Scan for the cell matching the given text and deliver its (x, y) coordinate at center. 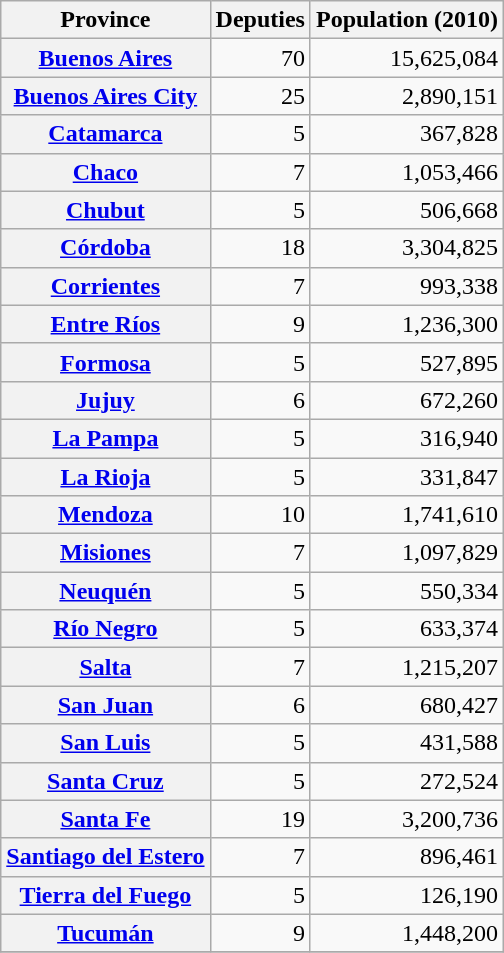
Santa Fe (106, 819)
Catamarca (106, 134)
Córdoba (106, 248)
527,895 (406, 362)
1,236,300 (406, 324)
431,588 (406, 743)
Mendoza (106, 515)
70 (260, 58)
Santiago del Estero (106, 857)
25 (260, 96)
La Pampa (106, 438)
1,097,829 (406, 553)
Province (106, 20)
Buenos Aires (106, 58)
San Juan (106, 705)
1,215,207 (406, 667)
Chaco (106, 172)
550,334 (406, 591)
Santa Cruz (106, 781)
Formosa (106, 362)
Tucumán (106, 933)
Buenos Aires City (106, 96)
3,200,736 (406, 819)
1,448,200 (406, 933)
Jujuy (106, 400)
Corrientes (106, 286)
Deputies (260, 20)
3,304,825 (406, 248)
672,260 (406, 400)
506,668 (406, 210)
331,847 (406, 477)
1,741,610 (406, 515)
2,890,151 (406, 96)
18 (260, 248)
10 (260, 515)
15,625,084 (406, 58)
272,524 (406, 781)
896,461 (406, 857)
Tierra del Fuego (106, 895)
680,427 (406, 705)
126,190 (406, 895)
367,828 (406, 134)
316,940 (406, 438)
San Luis (106, 743)
Salta (106, 667)
633,374 (406, 629)
19 (260, 819)
Chubut (106, 210)
Population (2010) (406, 20)
1,053,466 (406, 172)
La Rioja (106, 477)
Entre Ríos (106, 324)
Río Negro (106, 629)
Neuquén (106, 591)
Misiones (106, 553)
993,338 (406, 286)
